Scan for the cell matching the given text and deliver its (X, Y) coordinate at center. 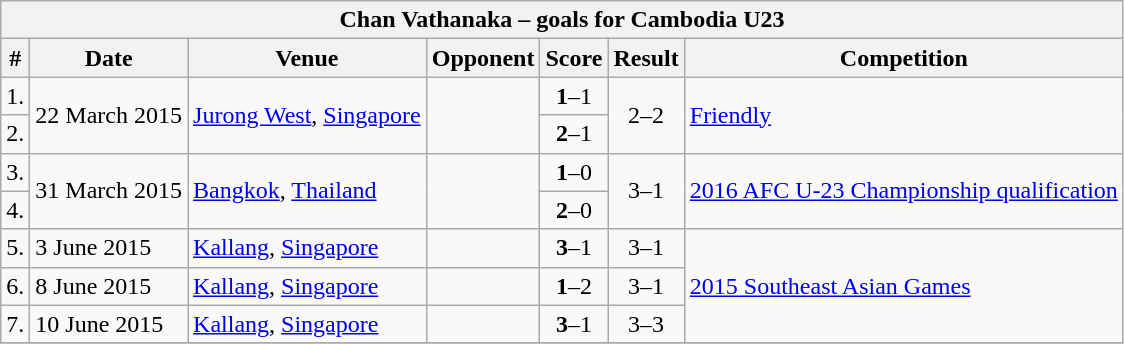
4. (16, 210)
Bangkok, Thailand (308, 191)
2–0 (574, 210)
Competition (904, 58)
6. (16, 286)
22 March 2015 (109, 115)
31 March 2015 (109, 191)
Result (646, 58)
1–0 (574, 172)
2–1 (574, 134)
1–1 (574, 96)
5. (16, 248)
7. (16, 324)
8 June 2015 (109, 286)
3–3 (646, 324)
2016 AFC U-23 Championship qualification (904, 191)
1. (16, 96)
2. (16, 134)
Venue (308, 58)
Opponent (483, 58)
Score (574, 58)
1–2 (574, 286)
# (16, 58)
10 June 2015 (109, 324)
3 June 2015 (109, 248)
Chan Vathanaka – goals for Cambodia U23 (562, 20)
2015 Southeast Asian Games (904, 286)
Friendly (904, 115)
2–2 (646, 115)
3. (16, 172)
Jurong West, Singapore (308, 115)
Date (109, 58)
